Identify which cell holds the provided text, then report its (X, Y) central coordinate. 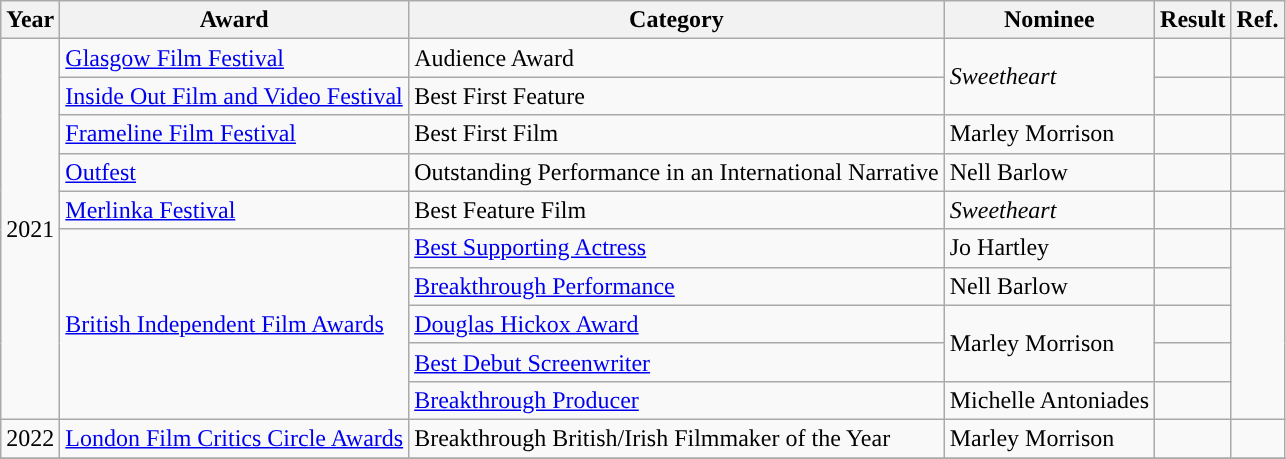
Award (234, 20)
Best First Film (677, 134)
Best First Feature (677, 96)
Best Feature Film (677, 210)
Year (30, 20)
Frameline Film Festival (234, 134)
Outstanding Performance in an International Narrative (677, 172)
Result (1193, 20)
Best Debut Screenwriter (677, 362)
Breakthrough Producer (677, 400)
Best Supporting Actress (677, 248)
Outfest (234, 172)
Breakthrough British/Irish Filmmaker of the Year (677, 438)
Jo Hartley (1049, 248)
Breakthrough Performance (677, 286)
Inside Out Film and Video Festival (234, 96)
London Film Critics Circle Awards (234, 438)
2021 (30, 230)
Glasgow Film Festival (234, 58)
Michelle Antoniades (1049, 400)
Merlinka Festival (234, 210)
Nominee (1049, 20)
2022 (30, 438)
Category (677, 20)
Douglas Hickox Award (677, 324)
Ref. (1258, 20)
British Independent Film Awards (234, 324)
Audience Award (677, 58)
